Output the (X, Y) coordinate of the center of the cell containing the given text.  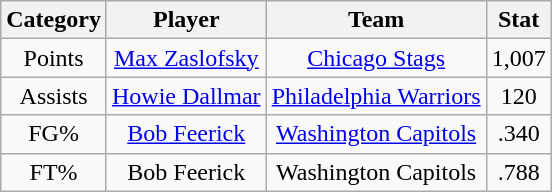
1,007 (518, 58)
Chicago Stags (376, 58)
120 (518, 96)
Stat (518, 20)
Howie Dallmar (186, 96)
FT% (54, 172)
Philadelphia Warriors (376, 96)
Assists (54, 96)
FG% (54, 134)
Max Zaslofsky (186, 58)
Category (54, 20)
.340 (518, 134)
Points (54, 58)
Team (376, 20)
.788 (518, 172)
Player (186, 20)
